For the text-containing cell, return its midpoint in [x, y] coordinate format. 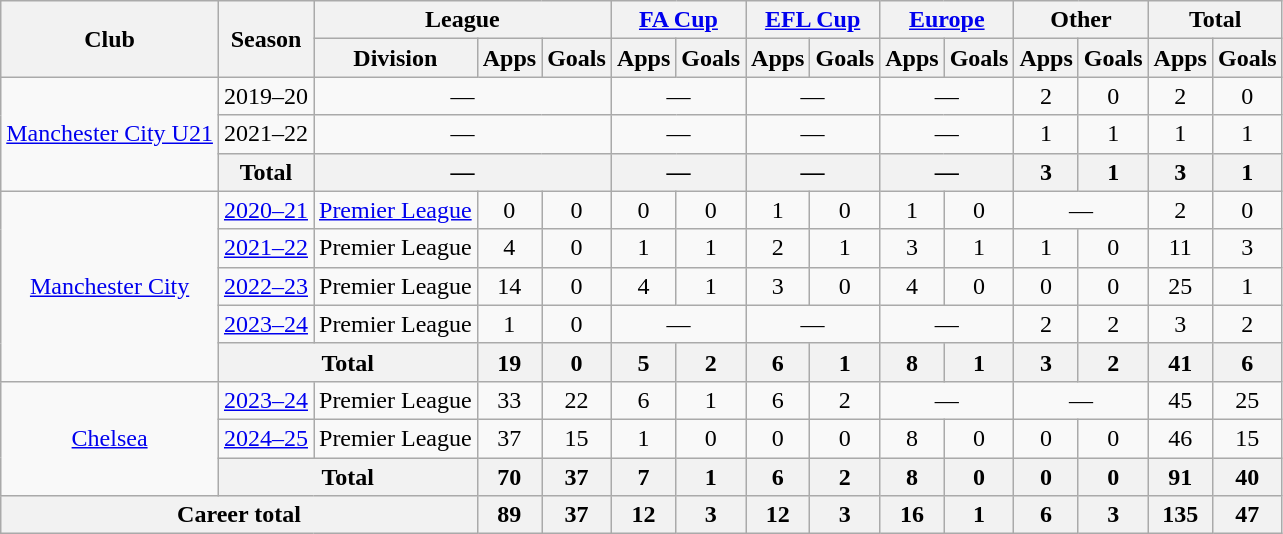
11 [1180, 248]
Chelsea [110, 438]
135 [1180, 515]
89 [509, 515]
47 [1247, 515]
Division [396, 58]
33 [509, 400]
22 [577, 400]
45 [1180, 400]
2022–23 [266, 286]
Manchester City [110, 286]
19 [509, 362]
2019–20 [266, 96]
70 [509, 477]
FA Cup [678, 20]
League [463, 20]
2020–21 [266, 210]
16 [912, 515]
41 [1180, 362]
Other [1081, 20]
EFL Cup [813, 20]
46 [1180, 438]
Europe [947, 20]
91 [1180, 477]
5 [643, 362]
Club [110, 39]
7 [643, 477]
14 [509, 286]
40 [1247, 477]
Manchester City U21 [110, 134]
2024–25 [266, 438]
Career total [239, 515]
Season [266, 39]
